Find where the given text appears and provide that cell's center as [x, y] coordinate. 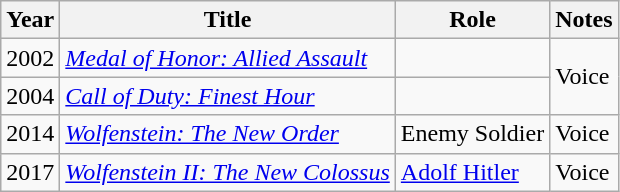
2002 [30, 58]
Call of Duty: Finest Hour [228, 96]
2014 [30, 134]
Year [30, 20]
Medal of Honor: Allied Assault [228, 58]
Enemy Soldier [472, 134]
2017 [30, 172]
2004 [30, 96]
Notes [584, 20]
Wolfenstein II: The New Colossus [228, 172]
Title [228, 20]
Role [472, 20]
Adolf Hitler [472, 172]
Wolfenstein: The New Order [228, 134]
